From the cell containing the given text, extract its center point as [x, y] coordinate. 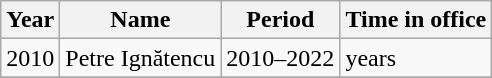
years [416, 58]
2010 [30, 58]
Name [140, 20]
2010–2022 [280, 58]
Period [280, 20]
Petre Ignătencu [140, 58]
Time in office [416, 20]
Year [30, 20]
